Pinpoint the cell where the given text exists, returning its (X, Y) midpoint coordinate. 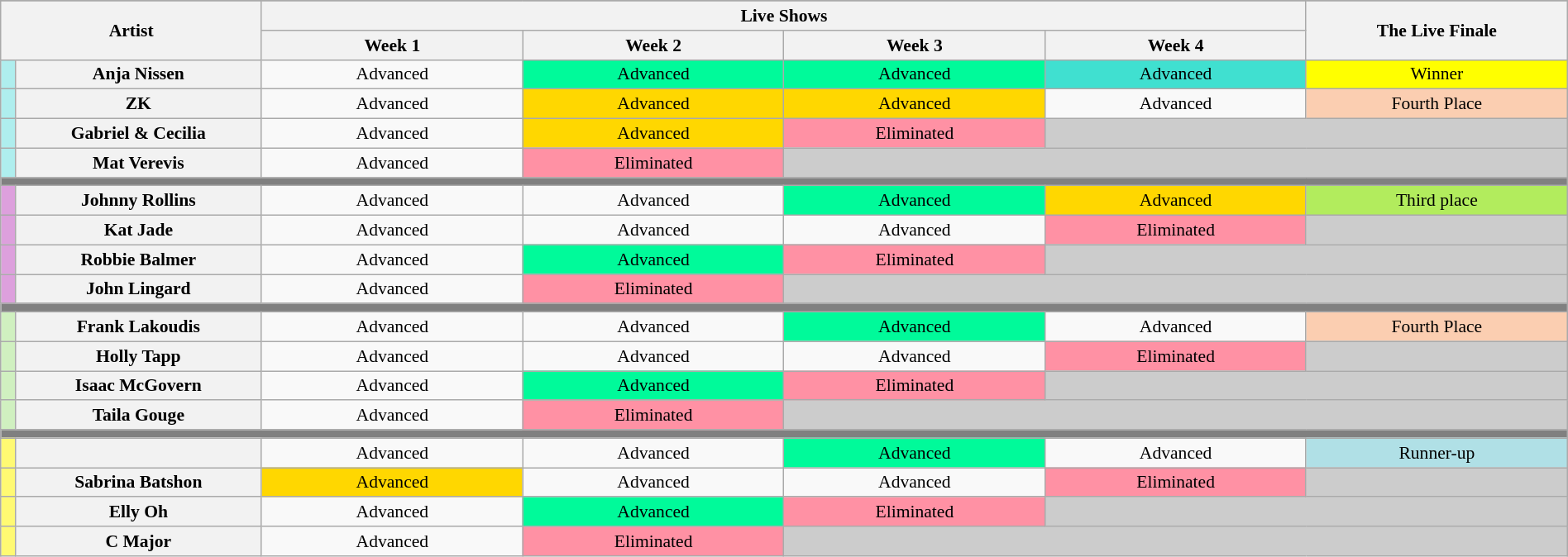
Robbie Balmer (138, 259)
Week 2 (653, 45)
Gabriel & Cecilia (138, 134)
Frank Lakoudis (138, 327)
Anja Nissen (138, 74)
Isaac McGovern (138, 386)
Johnny Rollins (138, 201)
The Live Finale (1437, 30)
Runner-up (1437, 453)
Artist (131, 30)
C Major (138, 541)
Kat Jade (138, 231)
Winner (1437, 74)
Taila Gouge (138, 416)
Week 4 (1176, 45)
Mat Verevis (138, 163)
Holly Tapp (138, 356)
ZK (138, 104)
Week 1 (392, 45)
Week 3 (915, 45)
Third place (1437, 201)
Elly Oh (138, 512)
John Lingard (138, 289)
Sabrina Batshon (138, 483)
Live Shows (784, 16)
